Output the (X, Y) coordinate of the center of the cell containing the given text.  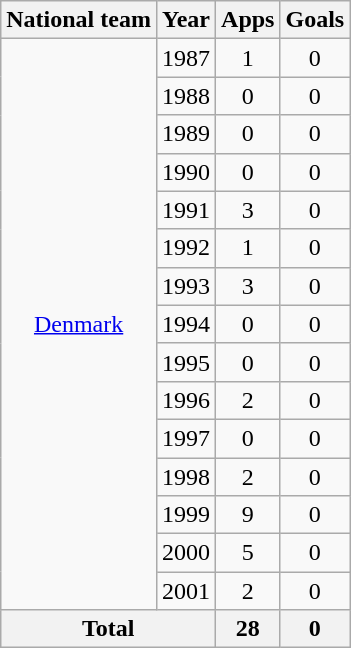
1993 (186, 286)
Year (186, 20)
Apps (248, 20)
Goals (315, 20)
1995 (186, 362)
1990 (186, 172)
1992 (186, 248)
1987 (186, 58)
9 (248, 515)
Total (108, 629)
Denmark (79, 324)
1989 (186, 134)
1994 (186, 324)
1999 (186, 515)
National team (79, 20)
2000 (186, 553)
1991 (186, 210)
1997 (186, 438)
5 (248, 553)
2001 (186, 591)
1998 (186, 477)
1988 (186, 96)
28 (248, 629)
1996 (186, 400)
